Detect which cell encompasses the target text, then output its (X, Y) center coordinate. 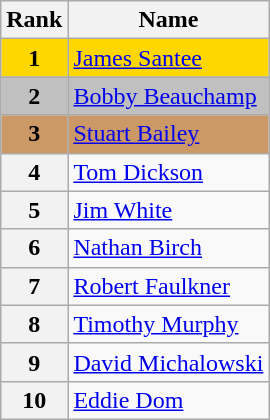
8 (34, 324)
Timothy Murphy (168, 324)
1 (34, 58)
2 (34, 96)
10 (34, 400)
James Santee (168, 58)
Name (168, 20)
Tom Dickson (168, 172)
Eddie Dom (168, 400)
3 (34, 134)
Jim White (168, 210)
7 (34, 286)
6 (34, 248)
Bobby Beauchamp (168, 96)
David Michalowski (168, 362)
Robert Faulkner (168, 286)
Stuart Bailey (168, 134)
4 (34, 172)
9 (34, 362)
Rank (34, 20)
Nathan Birch (168, 248)
5 (34, 210)
